Return the (X, Y) coordinate for the center point of the cell that contains the specified text.  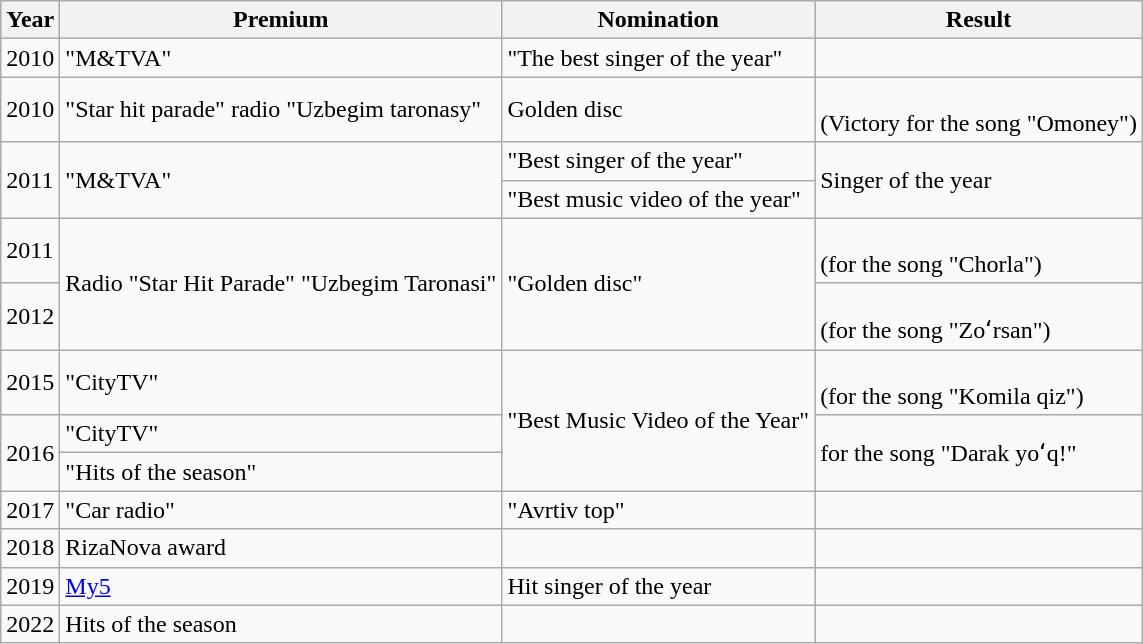
2022 (30, 624)
"Golden disc" (658, 284)
Hits of the season (281, 624)
Premium (281, 20)
2017 (30, 510)
"Avrtiv top" (658, 510)
Singer of the year (979, 180)
My5 (281, 586)
Golden disc (658, 110)
2019 (30, 586)
"Car radio" (281, 510)
Nomination (658, 20)
2012 (30, 316)
"Best Music Video of the Year" (658, 420)
2018 (30, 548)
"Best singer of the year" (658, 161)
(for the song "Zoʻrsan") (979, 316)
Radio "Star Hit Parade" "Uzbegim Taronasi" (281, 284)
(Victory for the song "Omoney") (979, 110)
RizaNova award (281, 548)
"The best singer of the year" (658, 58)
"Star hit parade" radio "Uzbegim taronasy" (281, 110)
Year (30, 20)
Hit singer of the year (658, 586)
"Best music video of the year" (658, 199)
2015 (30, 382)
Result (979, 20)
(for the song "Komila qiz") (979, 382)
2016 (30, 453)
(for the song "Chorla") (979, 250)
"Hits of the season" (281, 472)
for the song "Darak yoʻq!" (979, 453)
